For the text-containing cell, return its midpoint in [x, y] coordinate format. 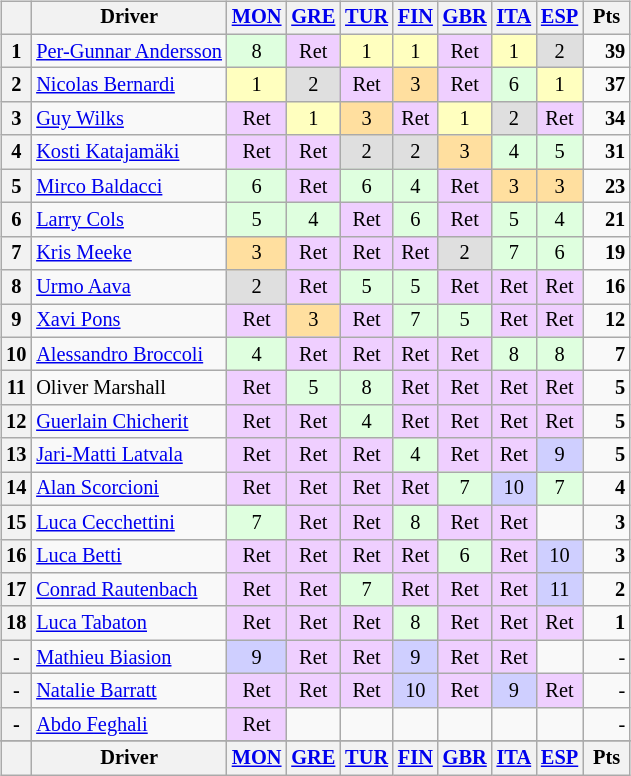
Urmo Aava [129, 287]
Per-Gunnar Andersson [129, 51]
Conrad Rautenbach [129, 590]
Luca Betti [129, 556]
18 [16, 623]
Luca Tabaton [129, 623]
Jari-Matti Latvala [129, 455]
13 [16, 455]
Oliver Marshall [129, 388]
17 [16, 590]
34 [606, 119]
Abdo Feghali [129, 724]
15 [16, 522]
Guy Wilks [129, 119]
Mathieu Biasion [129, 657]
31 [606, 152]
Nicolas Bernardi [129, 85]
14 [16, 489]
19 [606, 253]
Luca Cecchettini [129, 522]
Alessandro Broccoli [129, 354]
37 [606, 85]
Mirco Baldacci [129, 186]
Larry Cols [129, 220]
Guerlain Chicherit [129, 422]
39 [606, 51]
Xavi Pons [129, 321]
Alan Scorcioni [129, 489]
Natalie Barratt [129, 691]
Kris Meeke [129, 253]
21 [606, 220]
Kosti Katajamäki [129, 152]
23 [606, 186]
